Search for the cell housing the specified text and yield its (X, Y) center coordinate. 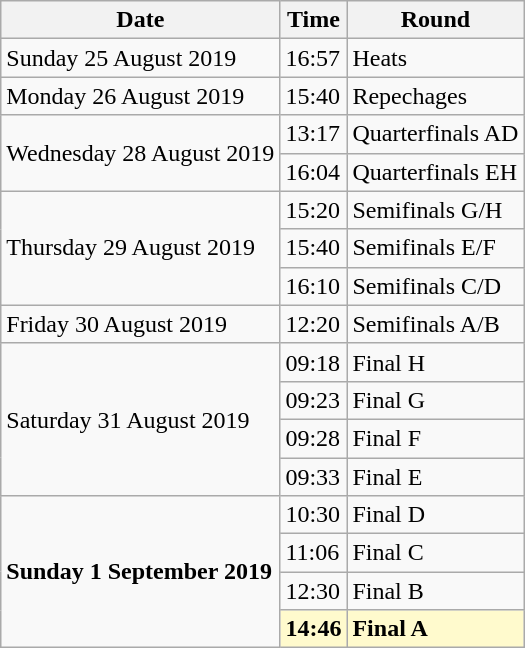
14:46 (314, 629)
Final C (436, 553)
Sunday 25 August 2019 (140, 58)
Final D (436, 515)
Final F (436, 438)
Date (140, 20)
Semifinals C/D (436, 286)
Thursday 29 August 2019 (140, 248)
16:57 (314, 58)
Monday 26 August 2019 (140, 96)
12:30 (314, 591)
09:18 (314, 362)
Final B (436, 591)
16:10 (314, 286)
Final G (436, 400)
16:04 (314, 172)
11:06 (314, 553)
Quarterfinals AD (436, 134)
12:20 (314, 324)
15:20 (314, 210)
Wednesday 28 August 2019 (140, 153)
Heats (436, 58)
Quarterfinals EH (436, 172)
Final A (436, 629)
Round (436, 20)
09:23 (314, 400)
09:33 (314, 477)
Semifinals E/F (436, 248)
Semifinals G/H (436, 210)
Final E (436, 477)
13:17 (314, 134)
Friday 30 August 2019 (140, 324)
Repechages (436, 96)
Final H (436, 362)
Saturday 31 August 2019 (140, 419)
Sunday 1 September 2019 (140, 572)
Semifinals A/B (436, 324)
10:30 (314, 515)
Time (314, 20)
09:28 (314, 438)
